Provide the [x, y] coordinate of the cell's center where the given text is located.  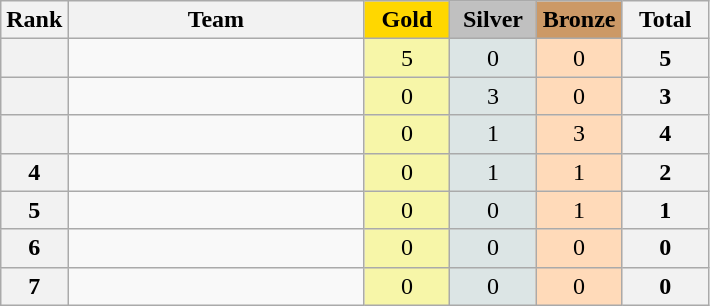
2 [665, 172]
Bronze [579, 20]
Gold [407, 20]
Silver [493, 20]
Team [216, 20]
Total [665, 20]
7 [34, 286]
6 [34, 248]
Rank [34, 20]
